Scan for the cell matching the given text and deliver its (X, Y) coordinate at center. 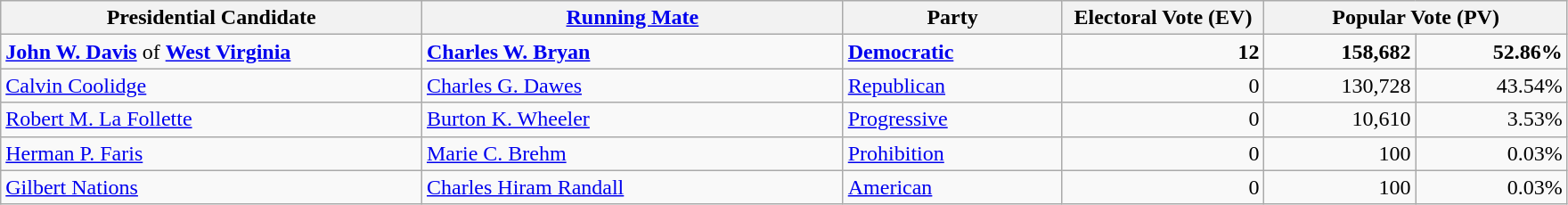
Burton K. Wheeler (633, 119)
Presidential Candidate (212, 18)
43.54% (1491, 86)
Marie C. Brehm (633, 153)
158,682 (1340, 52)
Robert M. La Follette (212, 119)
12 (1164, 52)
Calvin Coolidge (212, 86)
3.53% (1491, 119)
Charles Hiram Randall (633, 187)
Electoral Vote (EV) (1164, 18)
Charles G. Dawes (633, 86)
130,728 (1340, 86)
Progressive (952, 119)
John W. Davis of West Virginia (212, 52)
Party (952, 18)
Prohibition (952, 153)
52.86% (1491, 52)
Gilbert Nations (212, 187)
Republican (952, 86)
Democratic (952, 52)
Herman P. Faris (212, 153)
Running Mate (633, 18)
10,610 (1340, 119)
Charles W. Bryan (633, 52)
American (952, 187)
Popular Vote (PV) (1416, 18)
